Output the [x, y] coordinate of the center of the cell containing the given text.  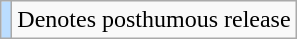
Denotes posthumous release [154, 20]
